For the text-containing cell, return its midpoint in [x, y] coordinate format. 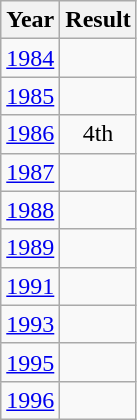
1986 [30, 134]
Year [30, 20]
1988 [30, 210]
4th [98, 134]
1984 [30, 58]
1996 [30, 400]
1989 [30, 248]
1985 [30, 96]
1987 [30, 172]
1995 [30, 362]
1991 [30, 286]
1993 [30, 324]
Result [98, 20]
